Extract the [x, y] coordinate from the center of the cell holding the provided text.  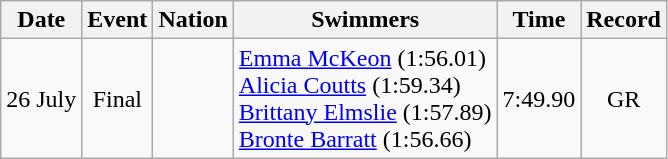
Date [42, 20]
Record [624, 20]
Swimmers [365, 20]
Nation [193, 20]
Event [118, 20]
Final [118, 98]
Emma McKeon (1:56.01)Alicia Coutts (1:59.34)Brittany Elmslie (1:57.89)Bronte Barratt (1:56.66) [365, 98]
7:49.90 [539, 98]
Time [539, 20]
26 July [42, 98]
GR [624, 98]
